Identify which cell holds the provided text, then report its [X, Y] central coordinate. 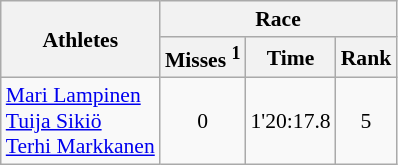
Athletes [80, 40]
1'20:17.8 [291, 122]
0 [203, 122]
5 [366, 122]
Misses 1 [203, 58]
Rank [366, 58]
Mari LampinenTuija SikiöTerhi Markkanen [80, 122]
Race [278, 19]
Time [291, 58]
